Identify which cell holds the provided text, then report its (X, Y) central coordinate. 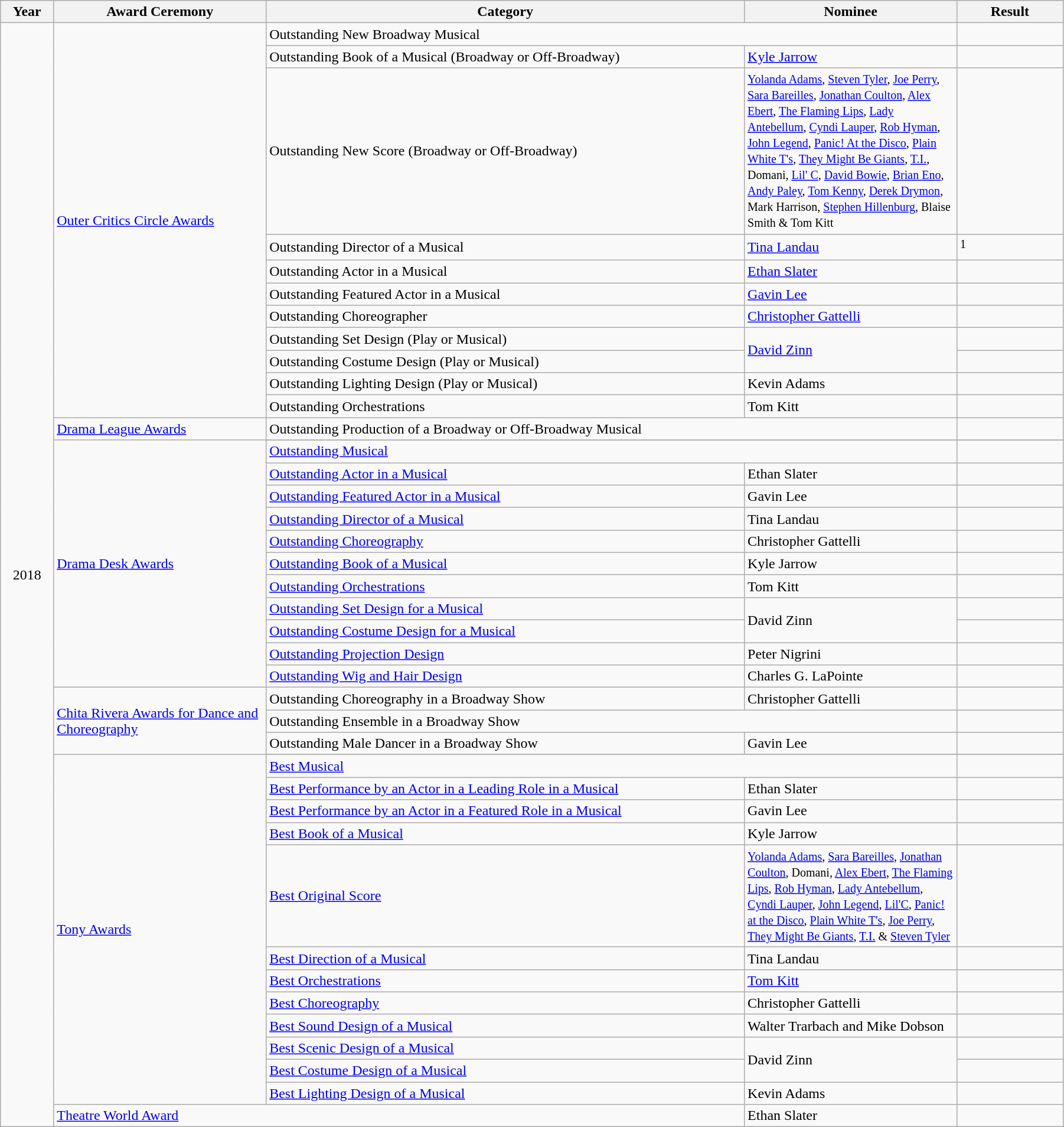
Chita Rivera Awards for Dance and Choreography (160, 721)
Outstanding Wig and Hair Design (505, 676)
Outer Critics Circle Awards (160, 220)
Best Book of a Musical (505, 833)
Best Direction of a Musical (505, 958)
Best Sound Design of a Musical (505, 1025)
Nominee (851, 12)
Best Performance by an Actor in a Leading Role in a Musical (505, 789)
Best Lighting Design of a Musical (505, 1093)
Peter Nigrini (851, 654)
Outstanding New Score (Broadway or Off-Broadway) (505, 151)
Outstanding Choreography in a Broadway Show (505, 699)
Drama Desk Awards (160, 563)
Outstanding Lighting Design (Play or Musical) (505, 384)
Outstanding Costume Design (Play or Musical) (505, 361)
Best Musical (612, 766)
Drama League Awards (160, 429)
Category (505, 12)
Outstanding Male Dancer in a Broadway Show (505, 744)
Outstanding Ensemble in a Broadway Show (612, 721)
Outstanding Book of a Musical (Broadway or Off-Broadway) (505, 57)
Best Original Score (505, 895)
Best Performance by an Actor in a Featured Role in a Musical (505, 811)
Best Choreography (505, 1003)
Walter Trarbach and Mike Dobson (851, 1025)
Tony Awards (160, 930)
Outstanding Set Design for a Musical (505, 608)
Outstanding Book of a Musical (505, 563)
Outstanding Projection Design (505, 654)
Outstanding Choreography (505, 541)
Outstanding New Broadway Musical (612, 34)
2018 (27, 575)
Result (1010, 12)
Outstanding Production of a Broadway or Off-Broadway Musical (612, 429)
Theatre World Award (399, 1116)
Outstanding Costume Design for a Musical (505, 631)
Best Orchestrations (505, 981)
Year (27, 12)
Outstanding Musical (612, 451)
Outstanding Set Design (Play or Musical) (505, 339)
Charles G. LaPointe (851, 676)
1 (1010, 247)
Best Costume Design of a Musical (505, 1071)
Award Ceremony (160, 12)
Best Scenic Design of a Musical (505, 1048)
Outstanding Choreographer (505, 317)
